From the cell containing the given text, extract its center point as [x, y] coordinate. 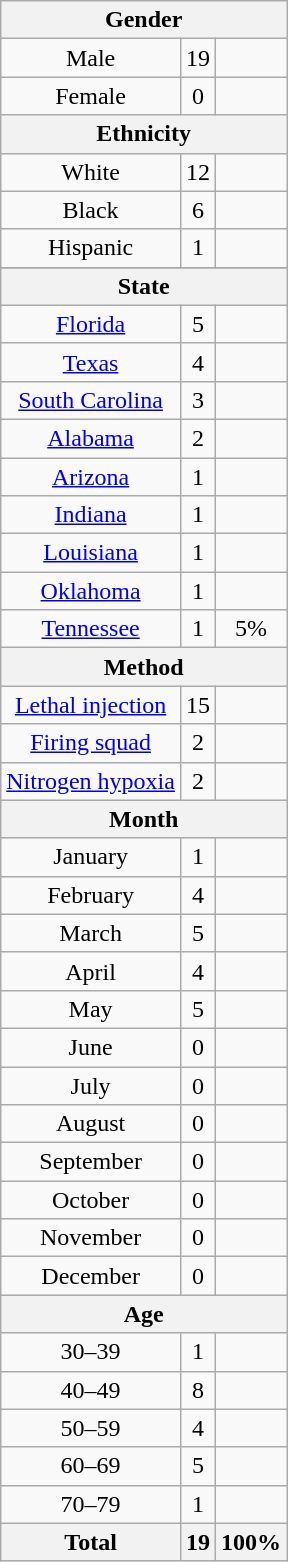
Male [91, 58]
Lethal injection [91, 705]
Age [144, 1314]
30–39 [91, 1352]
60–69 [91, 1466]
Month [144, 819]
Method [144, 667]
8 [198, 1390]
Indiana [91, 515]
15 [198, 705]
September [91, 1162]
Tennessee [91, 629]
March [91, 933]
Firing squad [91, 743]
July [91, 1085]
50–59 [91, 1428]
Arizona [91, 477]
Total [91, 1542]
Alabama [91, 438]
Gender [144, 20]
3 [198, 400]
May [91, 1009]
Nitrogen hypoxia [91, 781]
June [91, 1047]
Oklahoma [91, 591]
White [91, 172]
January [91, 857]
December [91, 1276]
South Carolina [91, 400]
November [91, 1238]
October [91, 1200]
February [91, 895]
State [144, 286]
April [91, 971]
5% [252, 629]
Female [91, 96]
40–49 [91, 1390]
6 [198, 210]
12 [198, 172]
Florida [91, 324]
70–79 [91, 1504]
Louisiana [91, 553]
Black [91, 210]
Hispanic [91, 248]
100% [252, 1542]
August [91, 1124]
Texas [91, 362]
Ethnicity [144, 134]
